Detect which cell encompasses the target text, then output its (x, y) center coordinate. 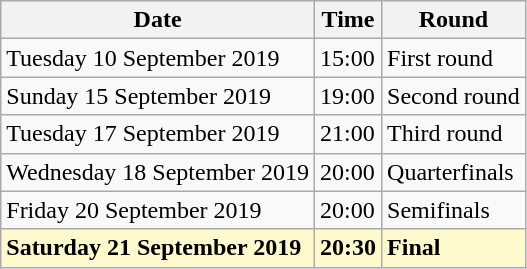
Round (454, 20)
15:00 (348, 58)
Tuesday 17 September 2019 (158, 134)
Date (158, 20)
Sunday 15 September 2019 (158, 96)
20:30 (348, 248)
Third round (454, 134)
21:00 (348, 134)
Time (348, 20)
First round (454, 58)
Second round (454, 96)
Wednesday 18 September 2019 (158, 172)
19:00 (348, 96)
Saturday 21 September 2019 (158, 248)
Quarterfinals (454, 172)
Friday 20 September 2019 (158, 210)
Semifinals (454, 210)
Final (454, 248)
Tuesday 10 September 2019 (158, 58)
